Identify which cell holds the provided text, then report its (x, y) central coordinate. 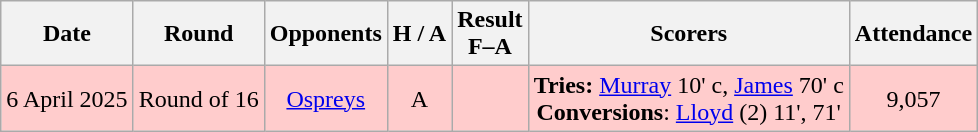
Opponents (326, 34)
Ospreys (326, 98)
Scorers (688, 34)
Round (198, 34)
9,057 (913, 98)
H / A (419, 34)
A (419, 98)
Round of 16 (198, 98)
6 April 2025 (67, 98)
Attendance (913, 34)
ResultF–A (490, 34)
Tries: Murray 10' c, James 70' cConversions: Lloyd (2) 11', 71' (688, 98)
Date (67, 34)
